Determine the [x, y] coordinate at the center of the cell enclosing the given text.  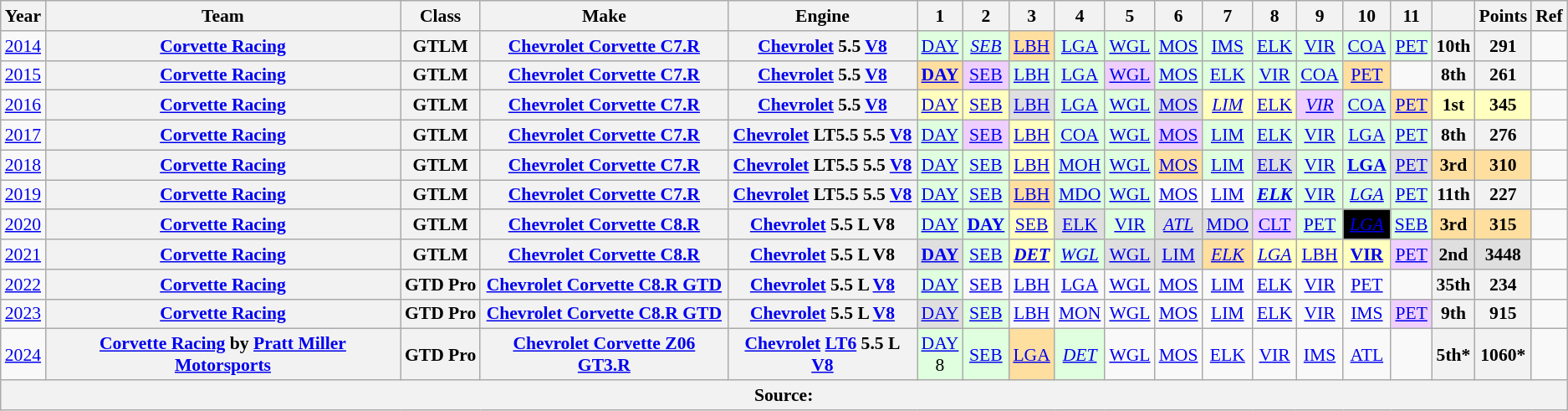
2014 [23, 46]
345 [1503, 105]
5 [1129, 16]
10th [1453, 46]
2023 [23, 314]
1060* [1503, 355]
11th [1453, 195]
276 [1503, 136]
CLT [1274, 225]
Year [23, 16]
2 [985, 16]
Engine [822, 16]
2018 [23, 165]
310 [1503, 165]
3 [1031, 16]
11 [1412, 16]
4 [1080, 16]
227 [1503, 195]
Chevrolet Corvette Z06 GT3.R [604, 355]
1 [940, 16]
2nd [1453, 254]
5th* [1453, 355]
2024 [23, 355]
Points [1503, 16]
9th [1453, 314]
1st [1453, 105]
DAY8 [940, 355]
6 [1179, 16]
Make [604, 16]
2019 [23, 195]
7 [1228, 16]
2020 [23, 225]
Ref [1549, 16]
2017 [23, 136]
9 [1320, 16]
291 [1503, 46]
261 [1503, 75]
10 [1366, 16]
2015 [23, 75]
35th [1453, 285]
Source: [784, 395]
2021 [23, 254]
Chevrolet LT6 5.5 L V8 [822, 355]
Class [440, 16]
MOH [1080, 165]
MON [1080, 314]
234 [1503, 285]
2016 [23, 105]
3448 [1503, 254]
Corvette Racing by Pratt Miller Motorsports [222, 355]
915 [1503, 314]
8 [1274, 16]
2022 [23, 285]
Team [222, 16]
315 [1503, 225]
